Capture the cell that displays the provided text and extract its (x, y) central coordinate. 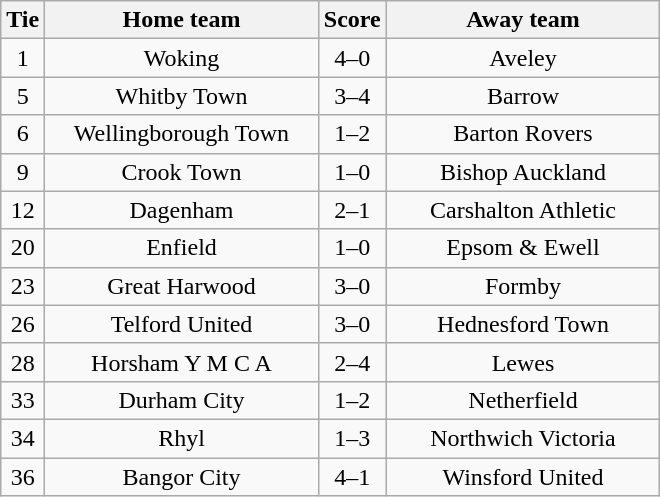
Formby (523, 286)
Barton Rovers (523, 134)
Northwich Victoria (523, 438)
Whitby Town (182, 96)
Home team (182, 20)
Wellingborough Town (182, 134)
Rhyl (182, 438)
Barrow (523, 96)
20 (23, 248)
Score (352, 20)
Winsford United (523, 477)
Tie (23, 20)
Carshalton Athletic (523, 210)
4–1 (352, 477)
Bangor City (182, 477)
6 (23, 134)
23 (23, 286)
28 (23, 362)
33 (23, 400)
Telford United (182, 324)
12 (23, 210)
2–1 (352, 210)
Woking (182, 58)
9 (23, 172)
26 (23, 324)
Lewes (523, 362)
2–4 (352, 362)
Dagenham (182, 210)
Crook Town (182, 172)
Aveley (523, 58)
Away team (523, 20)
34 (23, 438)
5 (23, 96)
36 (23, 477)
Hednesford Town (523, 324)
Enfield (182, 248)
Great Harwood (182, 286)
1–3 (352, 438)
Bishop Auckland (523, 172)
Epsom & Ewell (523, 248)
Netherfield (523, 400)
3–4 (352, 96)
1 (23, 58)
4–0 (352, 58)
Durham City (182, 400)
Horsham Y M C A (182, 362)
